Scan for the cell matching the given text and deliver its (X, Y) coordinate at center. 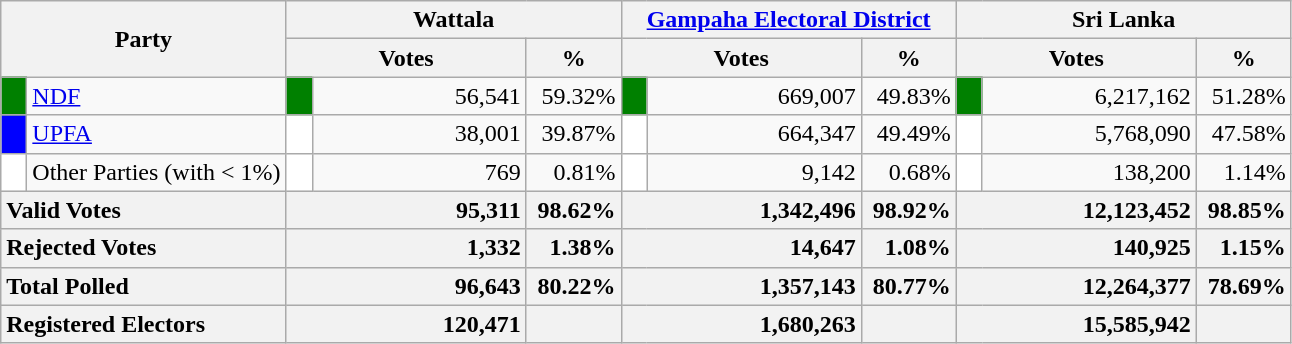
0.81% (574, 172)
769 (419, 172)
5,768,090 (1089, 134)
1,680,263 (741, 324)
51.28% (1244, 96)
UPFA (156, 134)
56,541 (419, 96)
1.15% (1244, 248)
59.32% (574, 96)
Other Parties (with < 1%) (156, 172)
0.68% (908, 172)
140,925 (1076, 248)
Registered Electors (144, 324)
Valid Votes (144, 210)
NDF (156, 96)
1,342,496 (741, 210)
78.69% (1244, 286)
49.83% (908, 96)
49.49% (908, 134)
12,123,452 (1076, 210)
Total Polled (144, 286)
39.87% (574, 134)
38,001 (419, 134)
1.08% (908, 248)
12,264,377 (1076, 286)
80.77% (908, 286)
120,471 (406, 324)
Gampaha Electoral District (788, 20)
Party (144, 39)
664,347 (754, 134)
9,142 (754, 172)
1.38% (574, 248)
1,332 (406, 248)
95,311 (406, 210)
98.92% (908, 210)
Sri Lanka (1124, 20)
96,643 (406, 286)
98.85% (1244, 210)
138,200 (1089, 172)
14,647 (741, 248)
Rejected Votes (144, 248)
1.14% (1244, 172)
80.22% (574, 286)
Wattala (454, 20)
1,357,143 (741, 286)
98.62% (574, 210)
47.58% (1244, 134)
669,007 (754, 96)
6,217,162 (1089, 96)
15,585,942 (1076, 324)
